From the cell containing the given text, extract its center point as [X, Y] coordinate. 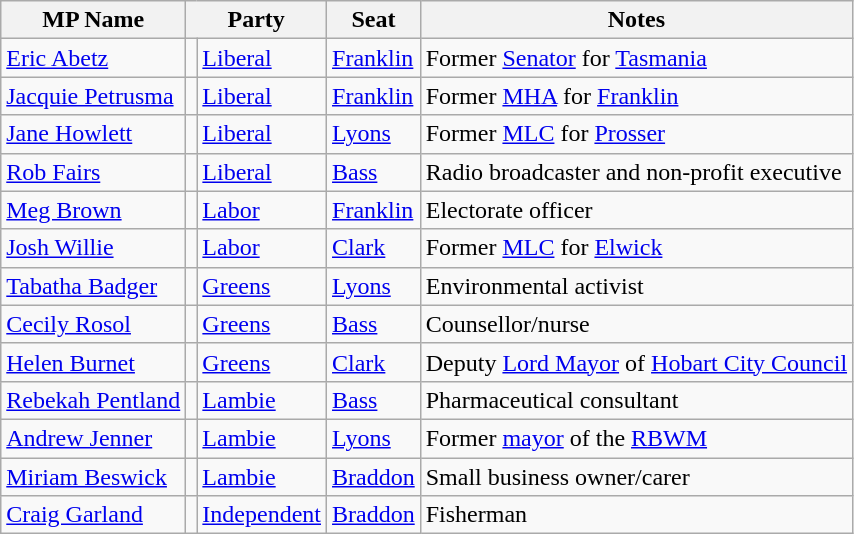
Meg Brown [94, 210]
Tabatha Badger [94, 286]
MP Name [94, 20]
Eric Abetz [94, 58]
Former MLC for Prosser [636, 134]
Deputy Lord Mayor of Hobart City Council [636, 362]
Miriam Beswick [94, 477]
Josh Willie [94, 248]
Andrew Jenner [94, 438]
Jane Howlett [94, 134]
Independent [262, 515]
Radio broadcaster and non-profit executive [636, 172]
Notes [636, 20]
Helen Burnet [94, 362]
Fisherman [636, 515]
Former Senator for Tasmania [636, 58]
Craig Garland [94, 515]
Small business owner/carer [636, 477]
Rebekah Pentland [94, 400]
Rob Fairs [94, 172]
Party [256, 20]
Seat [374, 20]
Counsellor/nurse [636, 324]
Environmental activist [636, 286]
Electorate officer [636, 210]
Former mayor of the RBWM [636, 438]
Cecily Rosol [94, 324]
Pharmaceutical consultant [636, 400]
Former MLC for Elwick [636, 248]
Jacquie Petrusma [94, 96]
Former MHA for Franklin [636, 96]
